Find where the given text appears and provide that cell's center as [X, Y] coordinate. 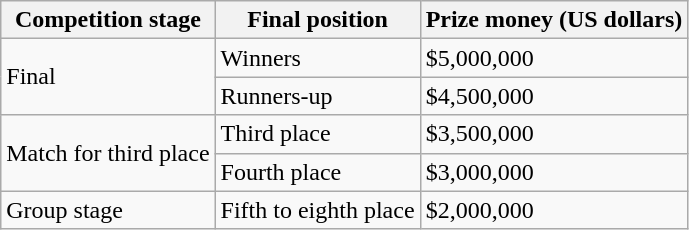
Competition stage [108, 20]
$4,500,000 [554, 96]
$2,000,000 [554, 210]
$3,500,000 [554, 134]
Winners [318, 58]
Final position [318, 20]
Match for third place [108, 153]
Group stage [108, 210]
Third place [318, 134]
Runners-up [318, 96]
Fifth to eighth place [318, 210]
$5,000,000 [554, 58]
Prize money (US dollars) [554, 20]
Fourth place [318, 172]
Final [108, 77]
$3,000,000 [554, 172]
